Find where the given text appears and provide that cell's center as (x, y) coordinate. 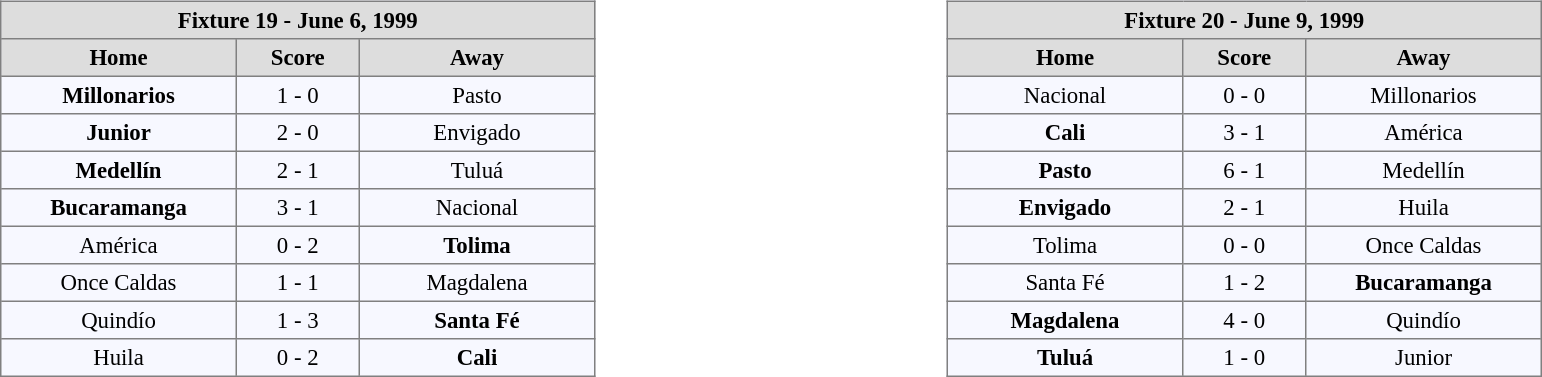
1 - 1 (298, 283)
6 - 1 (1244, 170)
2 - 0 (298, 133)
Fixture 19 - June 6, 1999 (298, 20)
1 - 3 (298, 320)
Fixture 20 - June 9, 1999 (1244, 20)
4 - 0 (1244, 320)
1 - 2 (1244, 283)
